Identify which cell holds the provided text, then report its [x, y] central coordinate. 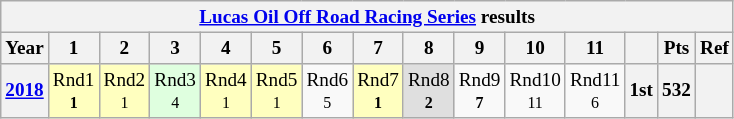
2 [124, 48]
Rnd1011 [535, 91]
Rnd21 [124, 91]
Rnd71 [378, 91]
10 [535, 48]
Rnd65 [328, 91]
5 [276, 48]
Rnd34 [176, 91]
4 [226, 48]
8 [428, 48]
Ref [714, 48]
Year [25, 48]
1 [74, 48]
Rnd97 [480, 91]
Pts [677, 48]
Rnd41 [226, 91]
3 [176, 48]
Lucas Oil Off Road Racing Series results [368, 17]
9 [480, 48]
Rnd51 [276, 91]
6 [328, 48]
7 [378, 48]
2018 [25, 91]
Rnd116 [595, 91]
532 [677, 91]
1st [642, 91]
Rnd82 [428, 91]
11 [595, 48]
Rnd11 [74, 91]
